Return the [x, y] coordinate for the center point of the cell that contains the specified text.  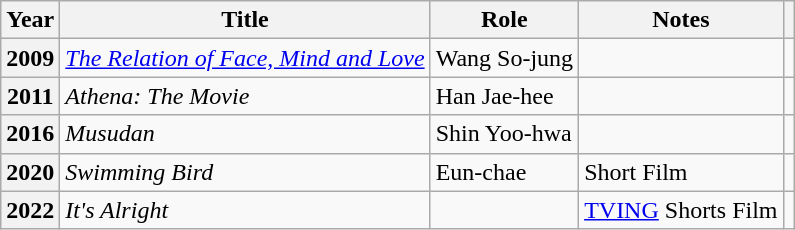
Notes [681, 20]
Musudan [245, 134]
It's Alright [245, 210]
The Relation of Face, Mind and Love [245, 58]
Shin Yoo-hwa [504, 134]
Role [504, 20]
TVING Shorts Film [681, 210]
Title [245, 20]
Short Film [681, 172]
2020 [30, 172]
Eun-chae [504, 172]
2011 [30, 96]
2022 [30, 210]
Athena: The Movie [245, 96]
Han Jae-hee [504, 96]
Year [30, 20]
Wang So-jung [504, 58]
2016 [30, 134]
Swimming Bird [245, 172]
2009 [30, 58]
